Determine the (X, Y) coordinate at the center of the cell enclosing the given text.  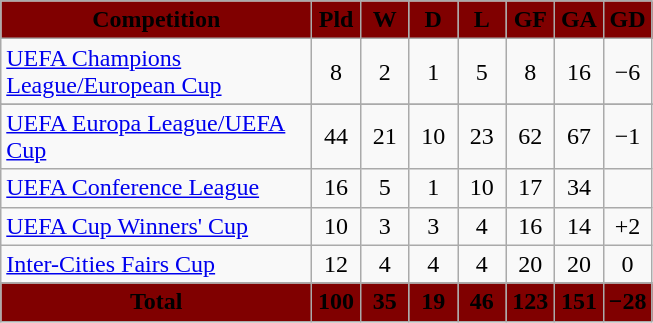
UEFA Conference League (156, 188)
UEFA Champions League/European Cup (156, 72)
GD (628, 20)
−1 (628, 136)
19 (434, 302)
123 (530, 302)
GF (530, 20)
2 (384, 72)
UEFA Cup Winners' Cup (156, 226)
0 (628, 264)
67 (580, 136)
21 (384, 136)
+2 (628, 226)
44 (336, 136)
151 (580, 302)
34 (580, 188)
62 (530, 136)
L (482, 20)
GA (580, 20)
35 (384, 302)
Inter-Cities Fairs Cup (156, 264)
Competition (156, 20)
−6 (628, 72)
23 (482, 136)
D (434, 20)
14 (580, 226)
12 (336, 264)
46 (482, 302)
100 (336, 302)
Total (156, 302)
17 (530, 188)
W (384, 20)
UEFA Europa League/UEFA Cup (156, 136)
Pld (336, 20)
−28 (628, 302)
